Pinpoint the cell where the given text exists, returning its (x, y) midpoint coordinate. 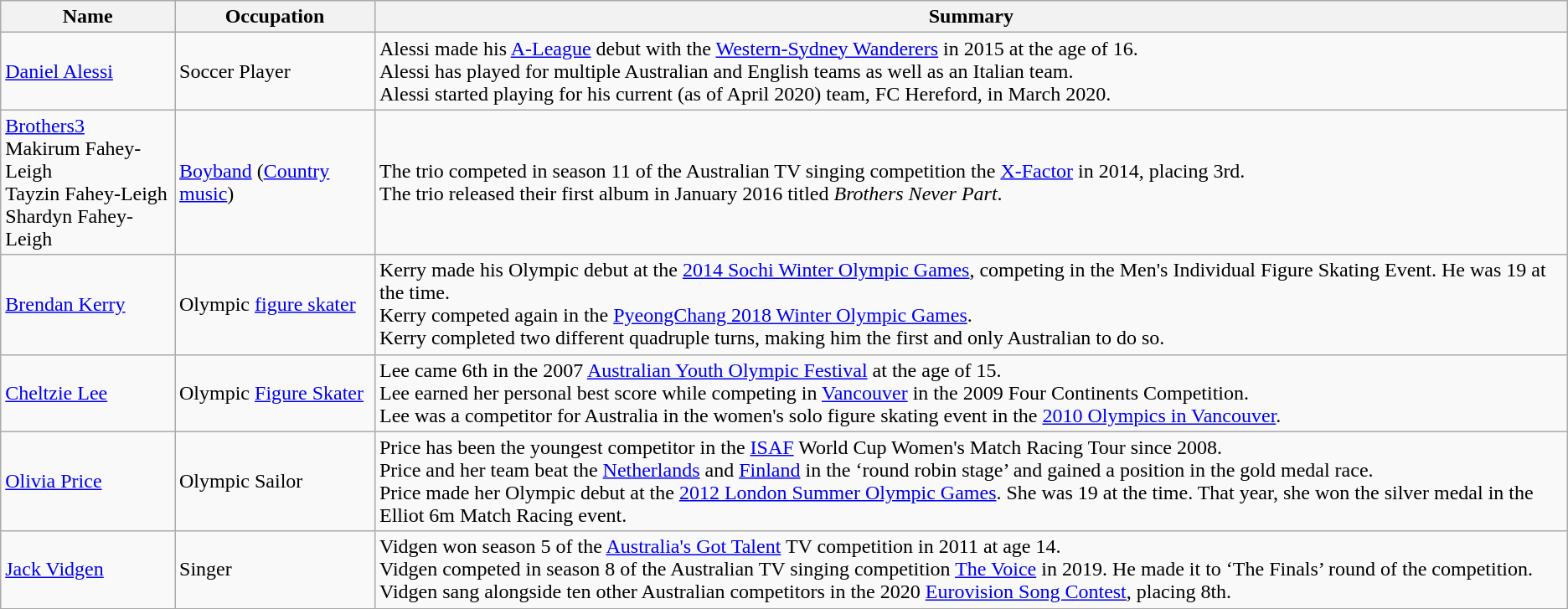
Jack Vidgen (88, 570)
Olivia Price (88, 481)
Olympic Figure Skater (275, 393)
Cheltzie Lee (88, 393)
Olympic Sailor (275, 481)
Occupation (275, 17)
Summary (971, 17)
Brothers3Makirum Fahey-LeighTayzin Fahey-LeighShardyn Fahey-Leigh (88, 183)
Singer (275, 570)
Boyband (Country music) (275, 183)
Daniel Alessi (88, 71)
Olympic figure skater (275, 305)
Soccer Player (275, 71)
Name (88, 17)
Brendan Kerry (88, 305)
